Output the (X, Y) coordinate of the center of the cell containing the given text.  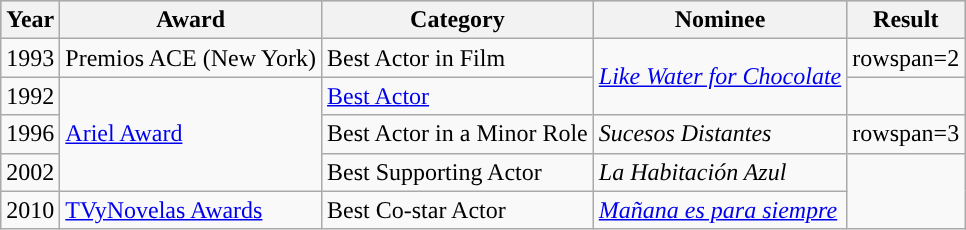
Mañana es para siempre (720, 210)
Nominee (720, 20)
Ariel Award (191, 134)
Award (191, 20)
Best Supporting Actor (458, 172)
Sucesos Distantes (720, 134)
2002 (30, 172)
Like Water for Chocolate (720, 77)
Best Actor (458, 96)
rowspan=2 (906, 58)
rowspan=3 (906, 134)
Category (458, 20)
2010 (30, 210)
La Habitación Azul (720, 172)
Best Actor in a Minor Role (458, 134)
1996 (30, 134)
1992 (30, 96)
Best Actor in Film (458, 58)
Result (906, 20)
1993 (30, 58)
Year (30, 20)
Premios ACE (New York) (191, 58)
Best Co-star Actor (458, 210)
TVyNovelas Awards (191, 210)
